Determine the [x, y] coordinate at the center of the cell enclosing the given text.  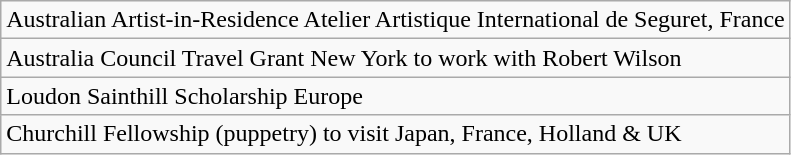
Loudon Sainthill Scholarship Europe [396, 96]
Australia Council Travel Grant New York to work with Robert Wilson [396, 58]
Churchill Fellowship (puppetry) to visit Japan, France, Holland & UK [396, 134]
Australian Artist-in-Residence Atelier Artistique International de Seguret, France [396, 20]
